From the cell containing the given text, extract its center point as [x, y] coordinate. 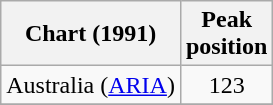
123 [226, 85]
Australia (ARIA) [91, 85]
Peakposition [226, 34]
Chart (1991) [91, 34]
